Output the (x, y) coordinate of the center of the cell containing the given text.  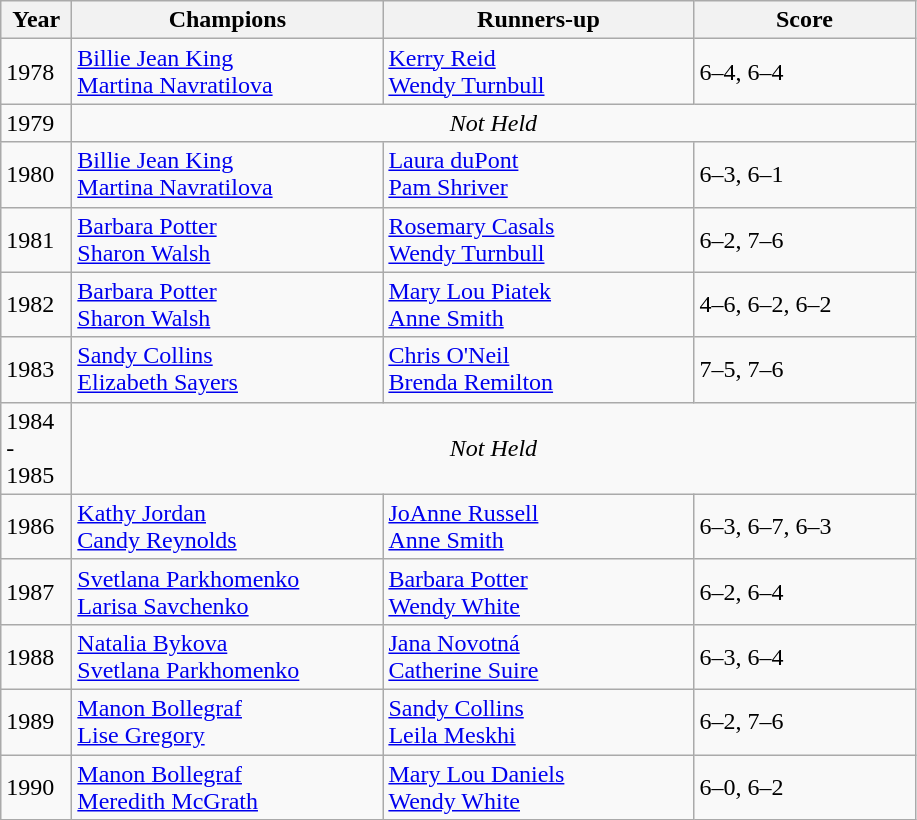
Kathy Jordan Candy Reynolds (228, 526)
1980 (36, 174)
Manon Bollegraf Lise Gregory (228, 722)
6–3, 6–7, 6–3 (804, 526)
6–2, 6–4 (804, 592)
Laura duPont Pam Shriver (538, 174)
7–5, 7–6 (804, 370)
6–3, 6–4 (804, 656)
Barbara Potter Wendy White (538, 592)
6–0, 6–2 (804, 786)
Manon Bollegraf Meredith McGrath (228, 786)
JoAnne Russell Anne Smith (538, 526)
1984-1985 (36, 448)
Natalia Bykova Svetlana Parkhomenko (228, 656)
Rosemary Casals Wendy Turnbull (538, 240)
Chris O'Neil Brenda Remilton (538, 370)
1978 (36, 72)
Sandy Collins Elizabeth Sayers (228, 370)
Champions (228, 20)
1988 (36, 656)
Jana Novotná Catherine Suire (538, 656)
Runners-up (538, 20)
1981 (36, 240)
4–6, 6–2, 6–2 (804, 304)
Kerry Reid Wendy Turnbull (538, 72)
1987 (36, 592)
1986 (36, 526)
6–4, 6–4 (804, 72)
1979 (36, 123)
1989 (36, 722)
1983 (36, 370)
Svetlana Parkhomenko Larisa Savchenko (228, 592)
Mary Lou Daniels Wendy White (538, 786)
Sandy Collins Leila Meskhi (538, 722)
Score (804, 20)
6–3, 6–1 (804, 174)
1990 (36, 786)
Year (36, 20)
1982 (36, 304)
Mary Lou Piatek Anne Smith (538, 304)
